Determine the (x, y) coordinate at the center of the cell enclosing the given text.  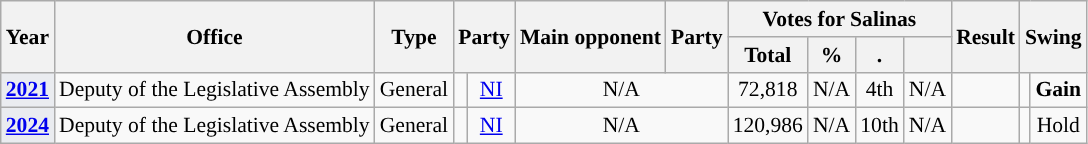
Total (768, 55)
Swing (1054, 36)
Votes for Salinas (840, 19)
4th (880, 90)
Main opponent (590, 36)
Result (986, 36)
2021 (28, 90)
Office (214, 36)
Gain (1058, 90)
Type (414, 36)
. (880, 55)
% (832, 55)
10th (880, 126)
Hold (1058, 126)
Year (28, 36)
2024 (28, 126)
72,818 (768, 90)
120,986 (768, 126)
